Detect which cell encompasses the target text, then output its [X, Y] center coordinate. 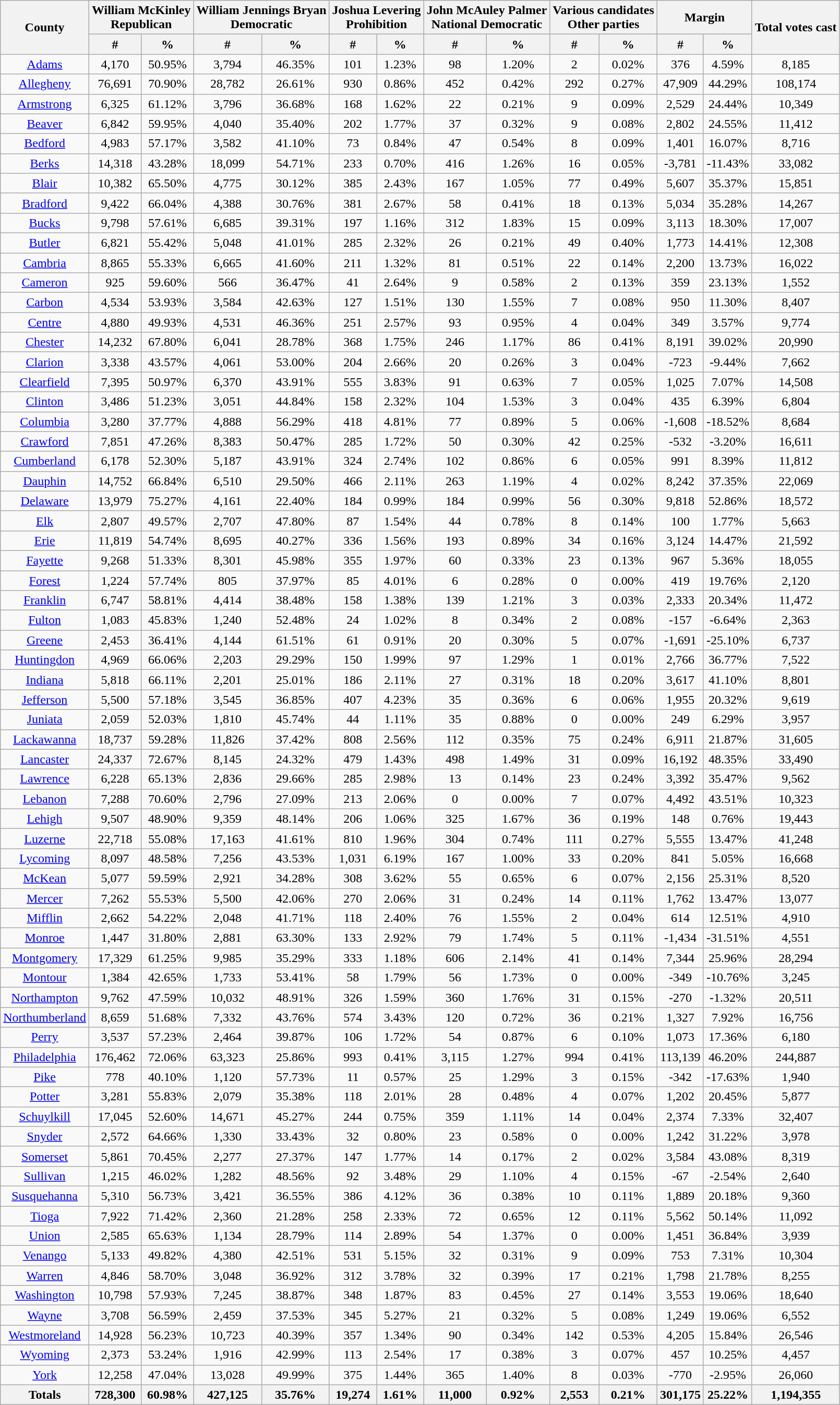
202 [353, 124]
1.83% [518, 223]
2,373 [115, 1355]
58.70% [167, 1276]
36.85% [295, 700]
4,161 [227, 501]
16.07% [727, 143]
52.30% [167, 461]
Joshua LeveringProhibition [377, 18]
0.49% [628, 183]
6,737 [796, 640]
8,520 [796, 878]
26.61% [295, 84]
1,025 [680, 382]
139 [455, 601]
4,457 [796, 1355]
-2.54% [727, 1176]
9,762 [115, 998]
75 [574, 739]
349 [680, 322]
2,059 [115, 719]
1,733 [227, 978]
64.66% [167, 1136]
498 [455, 759]
0.57% [401, 1077]
5,310 [115, 1196]
-1,434 [680, 938]
4,969 [115, 660]
8,191 [680, 342]
1.27% [518, 1057]
7.33% [727, 1116]
3.57% [727, 322]
49.57% [167, 521]
0.36% [518, 700]
29.50% [295, 481]
65.50% [167, 183]
31.22% [727, 1136]
71.42% [167, 1216]
435 [680, 402]
2,881 [227, 938]
0.19% [628, 819]
Pike [45, 1077]
10,032 [227, 998]
10,382 [115, 183]
Juniata [45, 719]
1.34% [401, 1335]
19,443 [796, 819]
1.16% [401, 223]
-1.32% [727, 998]
21,592 [796, 541]
48.56% [295, 1176]
-532 [680, 441]
44.84% [295, 402]
6,510 [227, 481]
1,031 [353, 858]
249 [680, 719]
1.96% [401, 838]
1.79% [401, 978]
14.41% [727, 243]
3,794 [227, 64]
61 [353, 640]
21.87% [727, 739]
2.33% [401, 1216]
14,752 [115, 481]
Lehigh [45, 819]
54.22% [167, 918]
42.51% [295, 1256]
0.76% [727, 819]
Clarion [45, 362]
45.98% [295, 560]
50.47% [295, 441]
43.28% [167, 163]
52.86% [727, 501]
1,552 [796, 283]
6,178 [115, 461]
8,659 [115, 1017]
9,507 [115, 819]
4,170 [115, 64]
108,174 [796, 84]
85 [353, 581]
8,684 [796, 422]
66.84% [167, 481]
112 [455, 739]
0.74% [518, 838]
55.53% [167, 898]
28.79% [295, 1236]
2.01% [401, 1097]
Lebanon [45, 799]
36.68% [295, 104]
1.44% [401, 1375]
11,819 [115, 541]
1,327 [680, 1017]
-723 [680, 362]
168 [353, 104]
28.78% [295, 342]
Total votes cast [796, 27]
102 [455, 461]
333 [353, 958]
52.03% [167, 719]
1,120 [227, 1077]
2,553 [574, 1395]
48.58% [167, 858]
33 [574, 858]
3,582 [227, 143]
1,810 [227, 719]
4,380 [227, 1256]
1,330 [227, 1136]
55 [455, 878]
Susquehanna [45, 1196]
0.84% [401, 143]
8,407 [796, 303]
41.60% [295, 262]
52.60% [167, 1116]
Northumberland [45, 1017]
1,889 [680, 1196]
70.60% [167, 799]
40.39% [295, 1335]
0.95% [518, 322]
1,134 [227, 1236]
90 [455, 1335]
-270 [680, 998]
2,048 [227, 918]
1.32% [401, 262]
0.33% [518, 560]
7,245 [227, 1295]
1,955 [680, 700]
41,248 [796, 838]
574 [353, 1017]
0.63% [518, 382]
11,812 [796, 461]
Cumberland [45, 461]
808 [353, 739]
113,139 [680, 1057]
20.45% [727, 1097]
211 [353, 262]
22.40% [295, 501]
48.91% [295, 998]
-342 [680, 1077]
25.96% [727, 958]
326 [353, 998]
385 [353, 183]
12.51% [727, 918]
-6.64% [727, 620]
6,804 [796, 402]
8.39% [727, 461]
3,338 [115, 362]
83 [455, 1295]
355 [353, 560]
5,187 [227, 461]
0.16% [628, 541]
54.71% [295, 163]
14,671 [227, 1116]
0.75% [401, 1116]
258 [353, 1216]
1.53% [518, 402]
Allegheny [45, 84]
61.51% [295, 640]
Montour [45, 978]
2,766 [680, 660]
25.22% [727, 1395]
50.97% [167, 382]
60 [455, 560]
368 [353, 342]
7,922 [115, 1216]
John McAuley PalmerNational Democratic [487, 18]
10,323 [796, 799]
Clearfield [45, 382]
8,097 [115, 858]
6,552 [796, 1315]
17,045 [115, 1116]
1.06% [401, 819]
55.33% [167, 262]
14,508 [796, 382]
42.63% [295, 303]
Luzerne [45, 838]
Franklin [45, 601]
51.23% [167, 402]
43.51% [727, 799]
2.54% [401, 1355]
33,082 [796, 163]
4,846 [115, 1276]
5.15% [401, 1256]
Blair [45, 183]
70.90% [167, 84]
41.01% [295, 243]
3.43% [401, 1017]
9,619 [796, 700]
57.23% [167, 1037]
0.35% [518, 739]
1.97% [401, 560]
54.74% [167, 541]
2.14% [518, 958]
1.74% [518, 938]
38.87% [295, 1295]
1,916 [227, 1355]
20.34% [727, 601]
22,069 [796, 481]
51.33% [167, 560]
25.86% [295, 1057]
49.99% [295, 1375]
2,120 [796, 581]
46.36% [295, 322]
1.00% [518, 858]
10.25% [727, 1355]
-3,781 [680, 163]
36.92% [295, 1276]
1.37% [518, 1236]
5.05% [727, 858]
56.29% [295, 422]
34 [574, 541]
4,775 [227, 183]
130 [455, 303]
967 [680, 560]
18,099 [227, 163]
20.32% [727, 700]
Sullivan [45, 1176]
73 [353, 143]
4,534 [115, 303]
1.59% [401, 998]
4,414 [227, 601]
72.06% [167, 1057]
11,472 [796, 601]
360 [455, 998]
14.47% [727, 541]
778 [115, 1077]
7,288 [115, 799]
28,782 [227, 84]
37.77% [167, 422]
Fulton [45, 620]
Elk [45, 521]
Beaver [45, 124]
176,462 [115, 1057]
6.19% [401, 858]
614 [680, 918]
48.90% [167, 819]
-1,691 [680, 640]
Somerset [45, 1156]
8,865 [115, 262]
47.80% [295, 521]
2,374 [680, 1116]
3.83% [401, 382]
1.40% [518, 1375]
14,232 [115, 342]
841 [680, 858]
Snyder [45, 1136]
3,124 [680, 541]
19.76% [727, 581]
419 [680, 581]
43.76% [295, 1017]
376 [680, 64]
98 [455, 64]
-25.10% [727, 640]
76 [455, 918]
-11.43% [727, 163]
5,607 [680, 183]
1,224 [115, 581]
59.95% [167, 124]
Westmoreland [45, 1335]
416 [455, 163]
Lawrence [45, 779]
24.32% [295, 759]
100 [680, 521]
2,707 [227, 521]
Philadelphia [45, 1057]
2,836 [227, 779]
1.38% [401, 601]
45.74% [295, 719]
48.35% [727, 759]
7,344 [680, 958]
5,077 [115, 878]
925 [115, 283]
1,798 [680, 1276]
150 [353, 660]
16,756 [796, 1017]
46.20% [727, 1057]
0.88% [518, 719]
97 [455, 660]
Lackawanna [45, 739]
6,180 [796, 1037]
3.62% [401, 878]
County [45, 27]
2,662 [115, 918]
-18.52% [727, 422]
47.04% [167, 1375]
2.98% [401, 779]
950 [680, 303]
1.18% [401, 958]
0.87% [518, 1037]
15,851 [796, 183]
1.62% [401, 104]
2,333 [680, 601]
4,880 [115, 322]
1 [574, 660]
2.66% [401, 362]
308 [353, 878]
6,911 [680, 739]
Crawford [45, 441]
4.12% [401, 1196]
213 [353, 799]
244,887 [796, 1057]
47,909 [680, 84]
381 [353, 203]
17.36% [727, 1037]
9,360 [796, 1196]
2.40% [401, 918]
9,562 [796, 779]
386 [353, 1196]
59.60% [167, 283]
0.72% [518, 1017]
19,274 [353, 1395]
13,028 [227, 1375]
357 [353, 1335]
2,807 [115, 521]
1.51% [401, 303]
8,319 [796, 1156]
27.09% [295, 799]
7,262 [115, 898]
246 [455, 342]
805 [227, 581]
197 [353, 223]
2,453 [115, 640]
7.31% [727, 1256]
45.83% [167, 620]
2,277 [227, 1156]
6,325 [115, 104]
18,737 [115, 739]
8,185 [796, 64]
Northampton [45, 998]
1,773 [680, 243]
9,268 [115, 560]
418 [353, 422]
3,796 [227, 104]
Montgomery [45, 958]
0.39% [518, 1276]
1.76% [518, 998]
49.93% [167, 322]
57.61% [167, 223]
2,363 [796, 620]
8,255 [796, 1276]
60.98% [167, 1395]
30.76% [295, 203]
9,818 [680, 501]
2,156 [680, 878]
10,304 [796, 1256]
40.27% [295, 541]
34.28% [295, 878]
55.08% [167, 838]
0.01% [628, 660]
3,939 [796, 1236]
37.53% [295, 1315]
26 [455, 243]
1.49% [518, 759]
14,318 [115, 163]
14,267 [796, 203]
3,553 [680, 1295]
McKean [45, 878]
1.23% [401, 64]
0.10% [628, 1037]
2,203 [227, 660]
1.20% [518, 64]
4,205 [680, 1335]
Butler [45, 243]
8,716 [796, 143]
York [45, 1375]
0.25% [628, 441]
16,611 [796, 441]
3,708 [115, 1315]
0.42% [518, 84]
86 [574, 342]
4,888 [227, 422]
47.26% [167, 441]
1,242 [680, 1136]
3,978 [796, 1136]
35.76% [295, 1395]
1,240 [227, 620]
0.53% [628, 1335]
41.61% [295, 838]
36.84% [727, 1236]
104 [455, 402]
5,034 [680, 203]
12,258 [115, 1375]
1,073 [680, 1037]
Potter [45, 1097]
3,617 [680, 680]
301,175 [680, 1395]
4.01% [401, 581]
531 [353, 1256]
35.40% [295, 124]
452 [455, 84]
33.43% [295, 1136]
29 [455, 1176]
31,605 [796, 739]
35.37% [727, 183]
3,280 [115, 422]
1.10% [518, 1176]
4,910 [796, 918]
Washington [45, 1295]
142 [574, 1335]
53.93% [167, 303]
3,048 [227, 1276]
-17.63% [727, 1077]
17,163 [227, 838]
11,412 [796, 124]
20,511 [796, 998]
Wyoming [45, 1355]
61.25% [167, 958]
9,359 [227, 819]
3,051 [227, 402]
555 [353, 382]
2,360 [227, 1216]
2,802 [680, 124]
0.91% [401, 640]
0.17% [518, 1156]
2,200 [680, 262]
24,337 [115, 759]
206 [353, 819]
42.06% [295, 898]
39.31% [295, 223]
18,055 [796, 560]
72.67% [167, 759]
133 [353, 938]
2,585 [115, 1236]
11.30% [727, 303]
3,245 [796, 978]
21.78% [727, 1276]
8,301 [227, 560]
Mifflin [45, 918]
4.81% [401, 422]
5,861 [115, 1156]
13.73% [727, 262]
Monroe [45, 938]
Schuylkill [45, 1116]
36.77% [727, 660]
53.41% [295, 978]
270 [353, 898]
251 [353, 322]
Lancaster [45, 759]
4,551 [796, 938]
21.28% [295, 1216]
44.29% [727, 84]
56.59% [167, 1315]
407 [353, 700]
0.80% [401, 1136]
2,459 [227, 1315]
0.54% [518, 143]
930 [353, 84]
101 [353, 64]
58.81% [167, 601]
Fayette [45, 560]
2.92% [401, 938]
William Jennings BryanDemocratic [261, 18]
91 [455, 382]
147 [353, 1156]
18,640 [796, 1295]
21 [455, 1315]
66.04% [167, 203]
3,421 [227, 1196]
292 [574, 84]
51.68% [167, 1017]
5,562 [680, 1216]
324 [353, 461]
20,990 [796, 342]
28 [455, 1097]
5,877 [796, 1097]
Cambria [45, 262]
17,329 [115, 958]
2,921 [227, 878]
13,077 [796, 898]
Bedford [45, 143]
-3.20% [727, 441]
1.87% [401, 1295]
10,349 [796, 104]
1.17% [518, 342]
52.48% [295, 620]
2.89% [401, 1236]
45.27% [295, 1116]
13,979 [115, 501]
6,370 [227, 382]
5.27% [401, 1315]
186 [353, 680]
7.92% [727, 1017]
Margin [704, 18]
63.30% [295, 938]
6.29% [727, 719]
57.74% [167, 581]
72 [455, 1216]
Venango [45, 1256]
26,546 [796, 1335]
76,691 [115, 84]
0.28% [518, 581]
Greene [45, 640]
3,115 [455, 1057]
6,041 [227, 342]
15.84% [727, 1335]
1.19% [518, 481]
728,300 [115, 1395]
0.78% [518, 521]
566 [227, 283]
1,282 [227, 1176]
Berks [45, 163]
24.44% [727, 104]
Huntingdon [45, 660]
4,492 [680, 799]
6,747 [115, 601]
20.18% [727, 1196]
304 [455, 838]
36.47% [295, 283]
Union [45, 1236]
0.26% [518, 362]
15 [574, 223]
49.82% [167, 1256]
457 [680, 1355]
0.70% [401, 163]
Warren [45, 1276]
148 [680, 819]
1,940 [796, 1077]
87 [353, 521]
1,194,355 [796, 1395]
Wayne [45, 1315]
9,422 [115, 203]
42.65% [167, 978]
-770 [680, 1375]
30.12% [295, 183]
Perry [45, 1037]
25.01% [295, 680]
325 [455, 819]
5,048 [227, 243]
16 [574, 163]
2,796 [227, 799]
6.39% [727, 402]
5.36% [727, 560]
1.99% [401, 660]
Totals [45, 1395]
Centre [45, 322]
4,040 [227, 124]
2.67% [401, 203]
43.57% [167, 362]
Clinton [45, 402]
1.43% [401, 759]
53.24% [167, 1355]
35.38% [295, 1097]
57.73% [295, 1077]
2.64% [401, 283]
1.61% [401, 1395]
16,192 [680, 759]
-10.76% [727, 978]
0.92% [518, 1395]
6,842 [115, 124]
35.47% [727, 779]
10 [574, 1196]
6,685 [227, 223]
17,007 [796, 223]
7,256 [227, 858]
50.14% [727, 1216]
57.17% [167, 143]
3.78% [401, 1276]
59.28% [167, 739]
Jefferson [45, 700]
8,801 [796, 680]
57.18% [167, 700]
46.02% [167, 1176]
Bucks [45, 223]
113 [353, 1355]
0.45% [518, 1295]
3.48% [401, 1176]
37.97% [295, 581]
0.40% [628, 243]
11 [353, 1077]
8,695 [227, 541]
365 [455, 1375]
1.02% [401, 620]
40.10% [167, 1077]
2.74% [401, 461]
4,531 [227, 322]
11,826 [227, 739]
65.63% [167, 1236]
12 [574, 1216]
11,000 [455, 1395]
31.80% [167, 938]
-157 [680, 620]
1.21% [518, 601]
26,060 [796, 1375]
16,022 [796, 262]
-31.51% [727, 938]
Columbia [45, 422]
111 [574, 838]
37.42% [295, 739]
1,762 [680, 898]
63,323 [227, 1057]
13 [455, 779]
Chester [45, 342]
3,957 [796, 719]
11,092 [796, 1216]
8,242 [680, 481]
10,798 [115, 1295]
0.51% [518, 262]
75.27% [167, 501]
66.11% [167, 680]
Dauphin [45, 481]
4.59% [727, 64]
4.23% [401, 700]
1,401 [680, 143]
39.87% [295, 1037]
William McKinleyRepublican [141, 18]
38.48% [295, 601]
70.45% [167, 1156]
1,215 [115, 1176]
65.13% [167, 779]
50.95% [167, 64]
2,079 [227, 1097]
42 [574, 441]
3,392 [680, 779]
50 [455, 441]
24 [353, 620]
6,228 [115, 779]
1.26% [518, 163]
49 [574, 243]
1.67% [518, 819]
61.12% [167, 104]
2,201 [227, 680]
18,572 [796, 501]
7,851 [115, 441]
36.55% [295, 1196]
466 [353, 481]
2,572 [115, 1136]
-1,608 [680, 422]
Lycoming [45, 858]
53.00% [295, 362]
0.48% [518, 1097]
2.57% [401, 322]
1,384 [115, 978]
7,522 [796, 660]
479 [353, 759]
27.37% [295, 1156]
5,663 [796, 521]
Indiana [45, 680]
47 [455, 143]
56.23% [167, 1335]
Carbon [45, 303]
3,545 [227, 700]
233 [353, 163]
43.53% [295, 858]
3,486 [115, 402]
92 [353, 1176]
5,818 [115, 680]
9,798 [115, 223]
Various candidatesOther parties [604, 18]
3,281 [115, 1097]
2.56% [401, 739]
3,113 [680, 223]
7,395 [115, 382]
25 [455, 1077]
193 [455, 541]
93 [455, 322]
24.55% [727, 124]
1,447 [115, 938]
56.73% [167, 1196]
67.80% [167, 342]
18.30% [727, 223]
5,555 [680, 838]
32,407 [796, 1116]
8,145 [227, 759]
263 [455, 481]
42.99% [295, 1355]
1.05% [518, 183]
3,537 [115, 1037]
66.06% [167, 660]
Cameron [45, 283]
106 [353, 1037]
Erie [45, 541]
59.59% [167, 878]
7.07% [727, 382]
375 [353, 1375]
6,821 [115, 243]
2,464 [227, 1037]
606 [455, 958]
753 [680, 1256]
1,083 [115, 620]
204 [353, 362]
348 [353, 1295]
5,133 [115, 1256]
Adams [45, 64]
345 [353, 1315]
4,983 [115, 143]
1.73% [518, 978]
Mercer [45, 898]
43.08% [727, 1156]
28,294 [796, 958]
1.54% [401, 521]
9,774 [796, 322]
14,928 [115, 1335]
2,529 [680, 104]
Tioga [45, 1216]
48.14% [295, 819]
8,383 [227, 441]
33,490 [796, 759]
Forest [45, 581]
35.28% [727, 203]
427,125 [227, 1395]
1,249 [680, 1315]
4,388 [227, 203]
4,061 [227, 362]
41.71% [295, 918]
57.93% [167, 1295]
Delaware [45, 501]
993 [353, 1057]
37 [455, 124]
81 [455, 262]
29.66% [295, 779]
6,665 [227, 262]
16,668 [796, 858]
336 [353, 541]
Bradford [45, 203]
810 [353, 838]
39.02% [727, 342]
1.75% [401, 342]
1,451 [680, 1236]
Armstrong [45, 104]
23.13% [727, 283]
55.83% [167, 1097]
991 [680, 461]
4,144 [227, 640]
-349 [680, 978]
36.41% [167, 640]
244 [353, 1116]
46.35% [295, 64]
79 [455, 938]
35.29% [295, 958]
12,308 [796, 243]
7,662 [796, 362]
-2.95% [727, 1375]
10,723 [227, 1335]
-9.44% [727, 362]
9,985 [227, 958]
55.42% [167, 243]
1,202 [680, 1097]
2,640 [796, 1176]
-67 [680, 1176]
25.31% [727, 878]
1.56% [401, 541]
29.29% [295, 660]
114 [353, 1236]
37.35% [727, 481]
120 [455, 1017]
127 [353, 303]
2.43% [401, 183]
7,332 [227, 1017]
22,718 [115, 838]
994 [574, 1057]
47.59% [167, 998]
